Capture the cell that displays the provided text and extract its [X, Y] central coordinate. 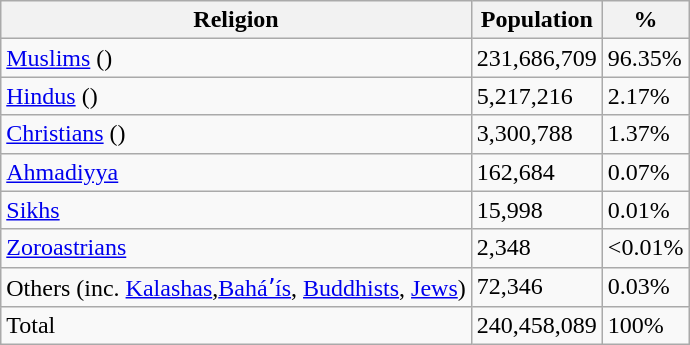
231,686,709 [536, 58]
5,217,216 [536, 96]
15,998 [536, 210]
Others (inc. Kalashas,Baháʼís, Buddhists, Jews) [236, 287]
2,348 [536, 248]
Religion [236, 20]
Muslims () [236, 58]
<0.01% [646, 248]
0.07% [646, 172]
% [646, 20]
Population [536, 20]
72,346 [536, 287]
0.01% [646, 210]
0.03% [646, 287]
Sikhs [236, 210]
Christians () [236, 134]
Zoroastrians [236, 248]
Total [236, 326]
240,458,089 [536, 326]
100% [646, 326]
1.37% [646, 134]
3,300,788 [536, 134]
Ahmadiyya [236, 172]
162,684 [536, 172]
96.35% [646, 58]
Hindus () [236, 96]
2.17% [646, 96]
